Locate the cell with the specified text and output its (x, y) center coordinate. 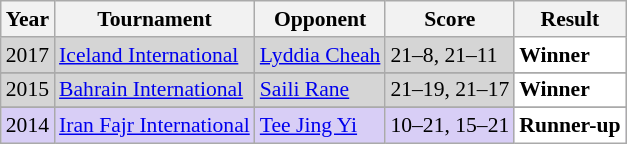
21–8, 21–11 (450, 55)
Bahrain International (154, 90)
Result (570, 19)
Opponent (320, 19)
Tee Jing Yi (320, 126)
21–19, 21–17 (450, 90)
Lyddia Cheah (320, 55)
Score (450, 19)
Iran Fajr International (154, 126)
Tournament (154, 19)
2017 (28, 55)
Year (28, 19)
2015 (28, 90)
10–21, 15–21 (450, 126)
Runner-up (570, 126)
Iceland International (154, 55)
2014 (28, 126)
Saili Rane (320, 90)
